Find where the given text appears and provide that cell's center as (x, y) coordinate. 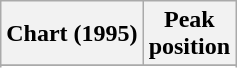
Peak position (189, 34)
Chart (1995) (72, 34)
